Extract the [X, Y] coordinate from the center of the cell holding the provided text.  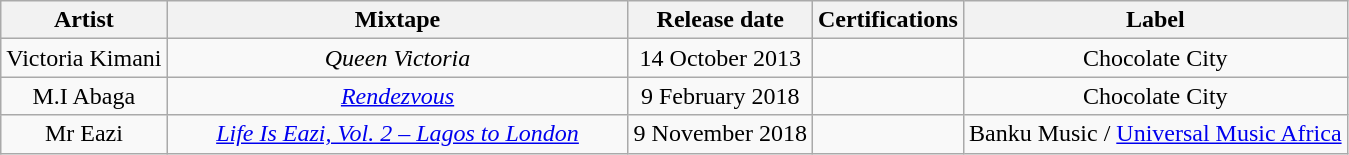
Mixtape [398, 20]
Banku Music / Universal Music Africa [1155, 134]
Queen Victoria [398, 58]
Rendezvous [398, 96]
Victoria Kimani [84, 58]
9 February 2018 [720, 96]
Release date [720, 20]
14 October 2013 [720, 58]
Artist [84, 20]
M.I Abaga [84, 96]
Certifications [888, 20]
9 November 2018 [720, 134]
Label [1155, 20]
Mr Eazi [84, 134]
Life Is Eazi, Vol. 2 – Lagos to London [398, 134]
